Find where the given text appears and provide that cell's center as (X, Y) coordinate. 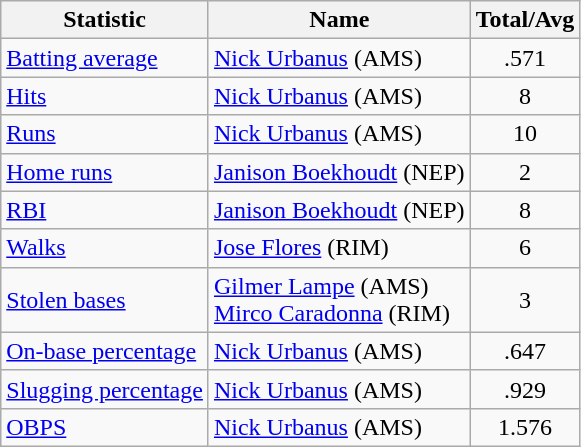
Hits (105, 96)
RBI (105, 210)
Slugging percentage (105, 389)
2 (525, 172)
3 (525, 300)
OBPS (105, 427)
Statistic (105, 20)
Stolen bases (105, 300)
.647 (525, 351)
On-base percentage (105, 351)
Runs (105, 134)
Gilmer Lampe (AMS) Mirco Caradonna (RIM) (339, 300)
Jose Flores (RIM) (339, 248)
Name (339, 20)
Batting average (105, 58)
10 (525, 134)
Total/Avg (525, 20)
1.576 (525, 427)
.571 (525, 58)
Walks (105, 248)
6 (525, 248)
.929 (525, 389)
Home runs (105, 172)
